Determine the (x, y) coordinate at the center of the cell enclosing the given text.  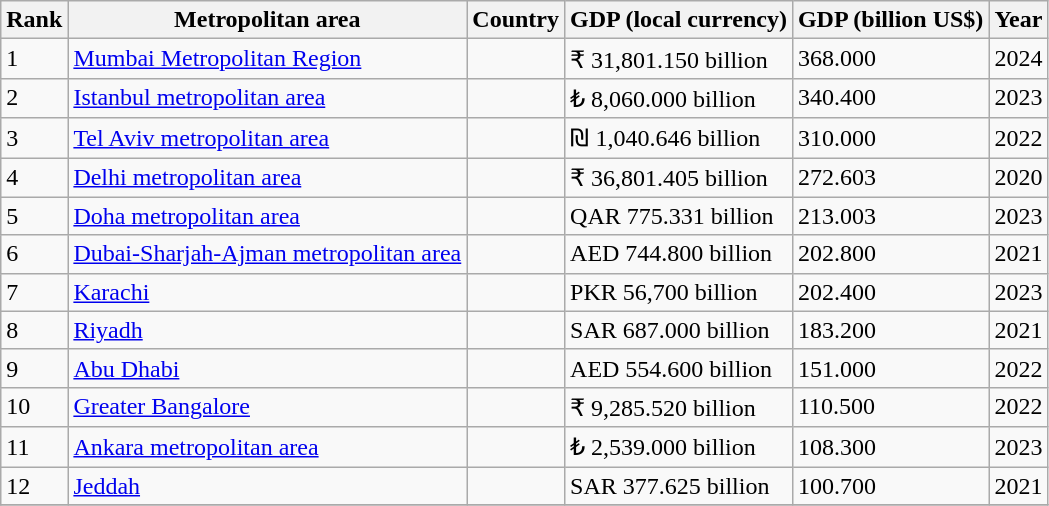
Jeddah (268, 485)
7 (34, 292)
100.700 (890, 485)
110.500 (890, 407)
5 (34, 216)
9 (34, 368)
202.800 (890, 254)
Mumbai Metropolitan Region (268, 59)
₹ 36,801.405 billion (679, 178)
183.200 (890, 330)
368.000 (890, 59)
SAR 377.625 billion (679, 485)
213.003 (890, 216)
Metropolitan area (268, 20)
Istanbul metropolitan area (268, 98)
2 (34, 98)
340.400 (890, 98)
Greater Bangalore (268, 407)
8 (34, 330)
₪ 1,040.646 billion (679, 138)
12 (34, 485)
151.000 (890, 368)
₺ 8,060.000 billion (679, 98)
Dubai-Sharjah-Ajman metropolitan area (268, 254)
1 (34, 59)
₺ 2,539.000 billion (679, 447)
₹ 31,801.150 billion (679, 59)
QAR 775.331 billion (679, 216)
272.603 (890, 178)
AED 554.600 billion (679, 368)
310.000 (890, 138)
AED 744.800 billion (679, 254)
Abu Dhabi (268, 368)
PKR 56,700 billion (679, 292)
Riyadh (268, 330)
Ankara metropolitan area (268, 447)
11 (34, 447)
Country (516, 20)
Year (1018, 20)
2020 (1018, 178)
3 (34, 138)
Doha metropolitan area (268, 216)
108.300 (890, 447)
SAR 687.000 billion (679, 330)
Delhi metropolitan area (268, 178)
GDP (billion US$) (890, 20)
202.400 (890, 292)
4 (34, 178)
Rank (34, 20)
10 (34, 407)
6 (34, 254)
₹ 9,285.520 billion (679, 407)
Karachi (268, 292)
GDP (local currency) (679, 20)
2024 (1018, 59)
Tel Aviv metropolitan area (268, 138)
